From the cell containing the given text, extract its center point as (X, Y) coordinate. 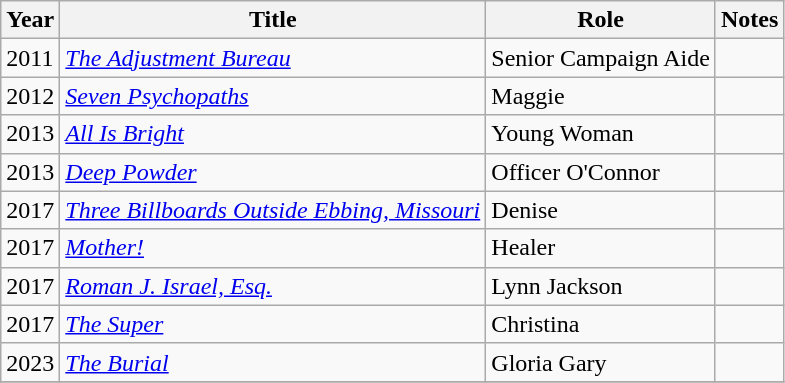
Seven Psychopaths (273, 96)
Deep Powder (273, 172)
Role (601, 20)
Healer (601, 248)
2012 (30, 96)
The Super (273, 324)
Gloria Gary (601, 362)
2011 (30, 58)
Mother! (273, 248)
Denise (601, 210)
Maggie (601, 96)
Officer O'Connor (601, 172)
Senior Campaign Aide (601, 58)
Christina (601, 324)
Lynn Jackson (601, 286)
2023 (30, 362)
Year (30, 20)
All Is Bright (273, 134)
Title (273, 20)
Notes (749, 20)
The Burial (273, 362)
The Adjustment Bureau (273, 58)
Three Billboards Outside Ebbing, Missouri (273, 210)
Roman J. Israel, Esq. (273, 286)
Young Woman (601, 134)
